Pinpoint the cell where the given text exists, returning its (X, Y) midpoint coordinate. 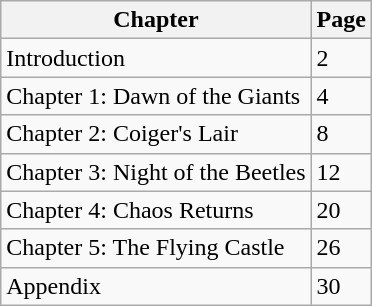
Page (341, 20)
12 (341, 172)
Appendix (156, 286)
4 (341, 96)
Chapter 3: Night of the Beetles (156, 172)
30 (341, 286)
Introduction (156, 58)
Chapter (156, 20)
Chapter 5: The Flying Castle (156, 248)
2 (341, 58)
Chapter 2: Coiger's Lair (156, 134)
Chapter 4: Chaos Returns (156, 210)
20 (341, 210)
26 (341, 248)
Chapter 1: Dawn of the Giants (156, 96)
8 (341, 134)
